Detect which cell encompasses the target text, then output its (X, Y) center coordinate. 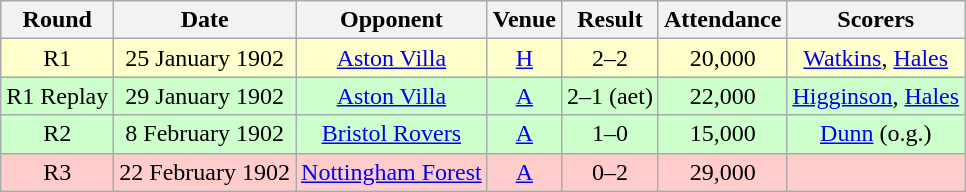
29,000 (722, 172)
R2 (58, 134)
Attendance (722, 20)
Bristol Rovers (392, 134)
29 January 1902 (205, 96)
Higginson, Hales (876, 96)
Opponent (392, 20)
H (524, 58)
2–2 (610, 58)
Nottingham Forest (392, 172)
0–2 (610, 172)
Date (205, 20)
R1 Replay (58, 96)
Watkins, Hales (876, 58)
20,000 (722, 58)
Venue (524, 20)
R3 (58, 172)
2–1 (aet) (610, 96)
22,000 (722, 96)
8 February 1902 (205, 134)
25 January 1902 (205, 58)
15,000 (722, 134)
22 February 1902 (205, 172)
Scorers (876, 20)
R1 (58, 58)
Result (610, 20)
Dunn (o.g.) (876, 134)
Round (58, 20)
1–0 (610, 134)
